Scan for the cell matching the given text and deliver its [X, Y] coordinate at center. 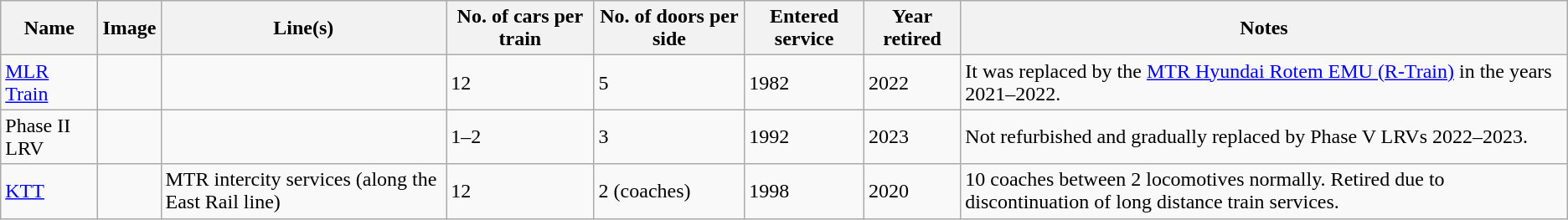
10 coaches between 2 locomotives normally. Retired due to discontinuation of long distance train services. [1264, 191]
1992 [804, 137]
Name [49, 28]
2023 [911, 137]
Not refurbished and gradually replaced by Phase V LRVs 2022–2023. [1264, 137]
MLR Train [49, 82]
Notes [1264, 28]
2020 [911, 191]
2 (coaches) [669, 191]
Year retired [911, 28]
1998 [804, 191]
Entered service [804, 28]
No. of cars per train [520, 28]
1982 [804, 82]
Line(s) [303, 28]
Phase II LRV [49, 137]
5 [669, 82]
3 [669, 137]
No. of doors per side [669, 28]
2022 [911, 82]
It was replaced by the MTR Hyundai Rotem EMU (R-Train) in the years 2021–2022. [1264, 82]
KTT [49, 191]
1–2 [520, 137]
MTR intercity services (along the East Rail line) [303, 191]
Image [129, 28]
